From the cell containing the given text, extract its center point as [x, y] coordinate. 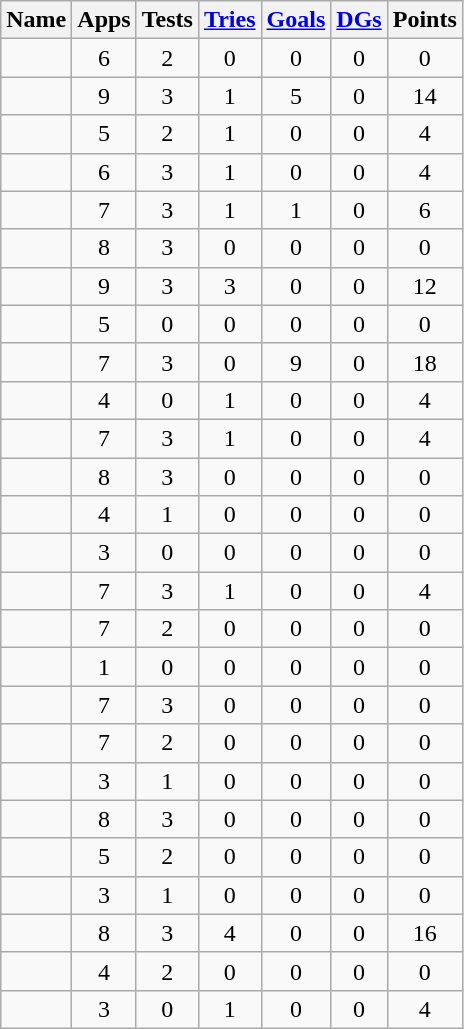
12 [424, 286]
Tests [167, 20]
Tries [230, 20]
Apps [104, 20]
DGs [359, 20]
18 [424, 362]
14 [424, 96]
16 [424, 933]
Points [424, 20]
Goals [296, 20]
Name [36, 20]
